Return (x, y) of the center of cell containing provided text 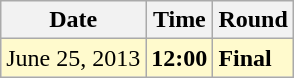
12:00 (180, 58)
Final (253, 58)
June 25, 2013 (74, 58)
Date (74, 20)
Time (180, 20)
Round (253, 20)
